Detect which cell encompasses the target text, then output its (x, y) center coordinate. 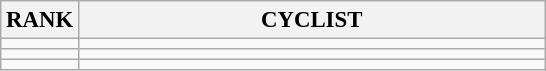
CYCLIST (312, 20)
RANK (40, 20)
